Identify which cell holds the provided text, then report its (x, y) central coordinate. 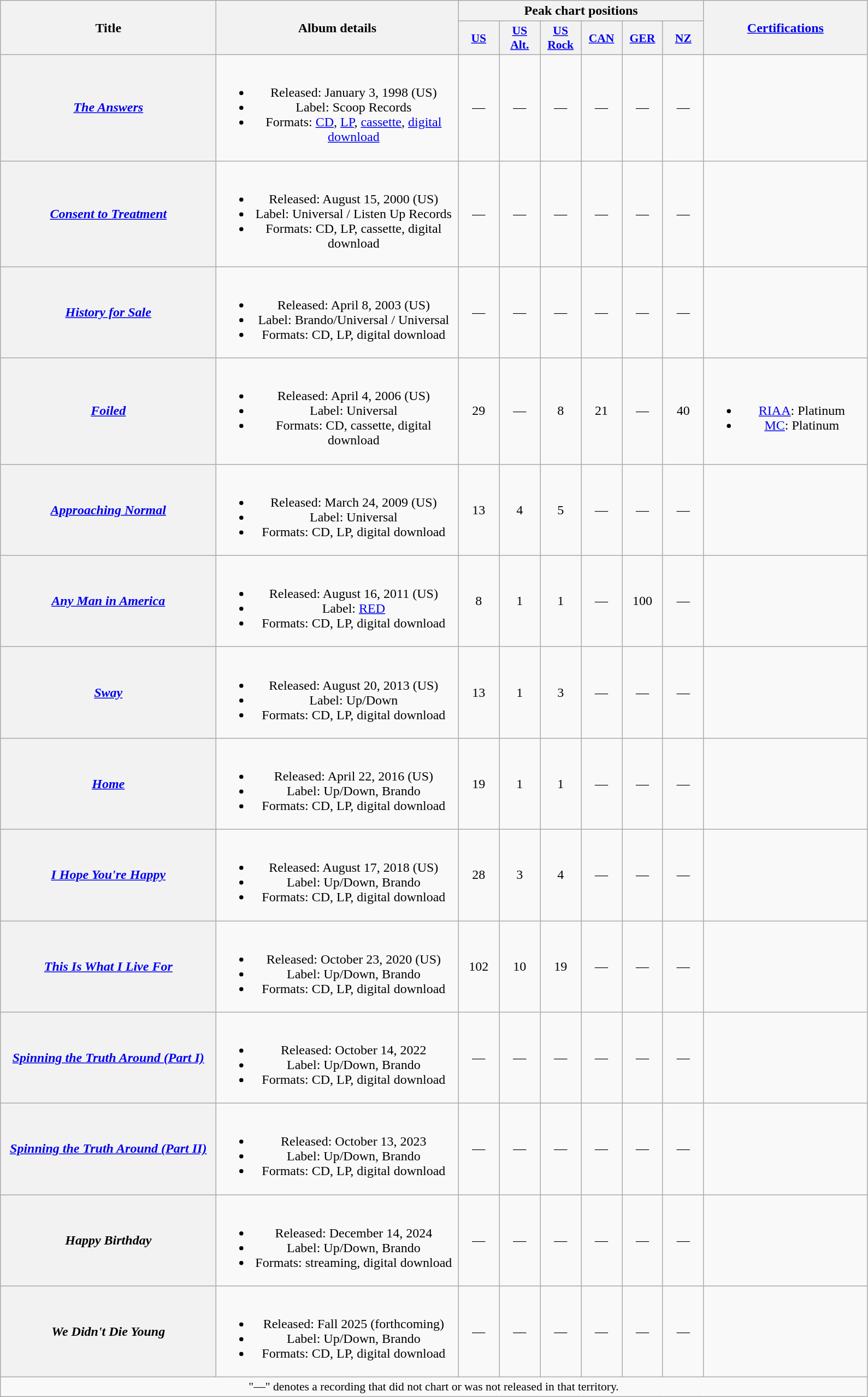
10 (520, 966)
Foiled (108, 411)
RIAA: PlatinumMC: Platinum (786, 411)
Released: March 24, 2009 (US)Label: UniversalFormats: CD, LP, digital download (338, 509)
21 (602, 411)
Released: October 13, 2023Label: Up/Down, BrandoFormats: CD, LP, digital download (338, 1149)
Released: April 22, 2016 (US)Label: Up/Down, BrandoFormats: CD, LP, digital download (338, 784)
Released: October 14, 2022Label: Up/Down, BrandoFormats: CD, LP, digital download (338, 1058)
100 (642, 601)
Released: January 3, 1998 (US)Label: Scoop RecordsFormats: CD, LP, cassette, digital download (338, 108)
28 (479, 874)
Released: October 23, 2020 (US)Label: Up/Down, BrandoFormats: CD, LP, digital download (338, 966)
NZ (683, 38)
Released: December 14, 2024Label: Up/Down, BrandoFormats: streaming, digital download (338, 1241)
USAlt. (520, 38)
29 (479, 411)
Any Man in America (108, 601)
Released: August 16, 2011 (US)Label: REDFormats: CD, LP, digital download (338, 601)
History for Sale (108, 313)
I Hope You're Happy (108, 874)
Certifications (786, 27)
Title (108, 27)
102 (479, 966)
CAN (602, 38)
"—" denotes a recording that did not chart or was not released in that territory. (434, 1387)
The Answers (108, 108)
Peak chart positions (581, 11)
USRock (560, 38)
Spinning the Truth Around (Part I) (108, 1058)
Released: August 17, 2018 (US)Label: Up/Down, BrandoFormats: CD, LP, digital download (338, 874)
Consent to Treatment (108, 214)
Spinning the Truth Around (Part II) (108, 1149)
Released: April 4, 2006 (US)Label: UniversalFormats: CD, cassette, digital download (338, 411)
Released: August 15, 2000 (US)Label: Universal / Listen Up RecordsFormats: CD, LP, cassette, digital download (338, 214)
Released: April 8, 2003 (US)Label: Brando/Universal / UniversalFormats: CD, LP, digital download (338, 313)
Approaching Normal (108, 509)
Released: Fall 2025 (forthcoming)Label: Up/Down, BrandoFormats: CD, LP, digital download (338, 1331)
This Is What I Live For (108, 966)
GER (642, 38)
Home (108, 784)
5 (560, 509)
Sway (108, 692)
Happy Birthday (108, 1241)
Released: August 20, 2013 (US)Label: Up/DownFormats: CD, LP, digital download (338, 692)
Album details (338, 27)
40 (683, 411)
We Didn't Die Young (108, 1331)
US (479, 38)
